Detect which cell encompasses the target text, then output its [X, Y] center coordinate. 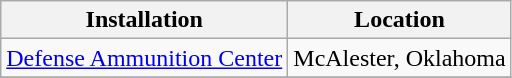
McAlester, Oklahoma [400, 58]
Installation [144, 20]
Defense Ammunition Center [144, 58]
Location [400, 20]
